Capture the cell that displays the provided text and extract its (x, y) central coordinate. 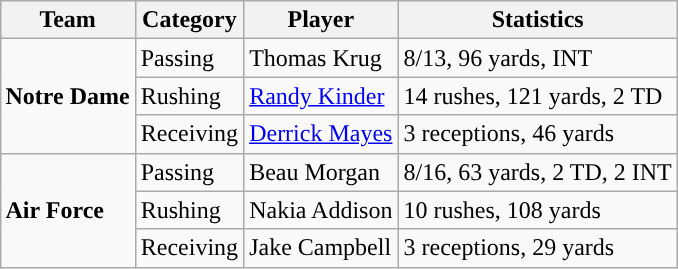
Statistics (538, 20)
Randy Kinder (321, 96)
3 receptions, 46 yards (538, 134)
Jake Campbell (321, 248)
Nakia Addison (321, 210)
Player (321, 20)
8/13, 96 yards, INT (538, 58)
Beau Morgan (321, 172)
10 rushes, 108 yards (538, 210)
Team (68, 20)
14 rushes, 121 yards, 2 TD (538, 96)
Air Force (68, 210)
Derrick Mayes (321, 134)
Category (189, 20)
Thomas Krug (321, 58)
Notre Dame (68, 96)
8/16, 63 yards, 2 TD, 2 INT (538, 172)
3 receptions, 29 yards (538, 248)
